Return (X, Y) of the center of cell containing provided text 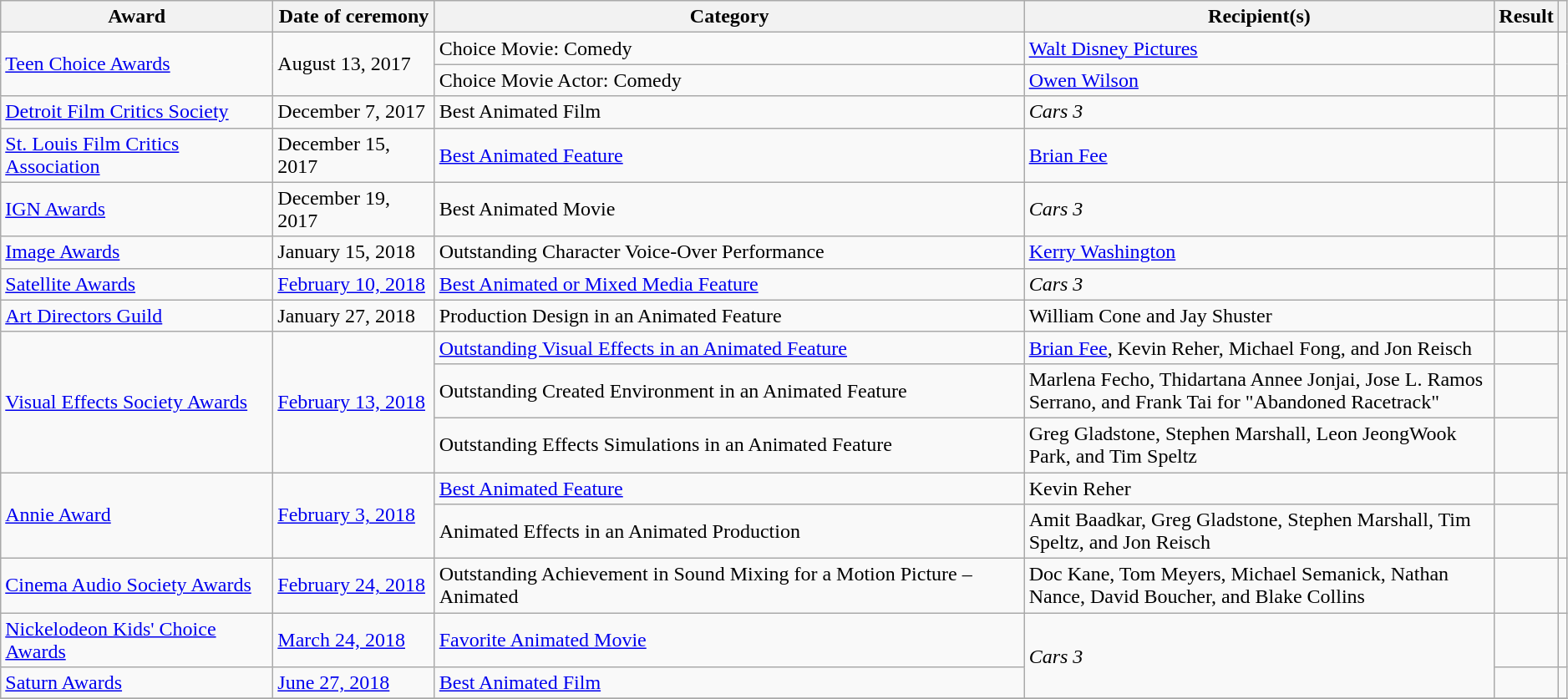
February 10, 2018 (354, 284)
Best Animated Movie (729, 209)
Award (137, 17)
Outstanding Character Voice-Over Performance (729, 252)
Best Animated or Mixed Media Feature (729, 284)
Nickelodeon Kids' Choice Awards (137, 640)
Brian Fee (1260, 155)
Doc Kane, Tom Meyers, Michael Semanick, Nathan Nance, David Boucher, and Blake Collins (1260, 586)
Choice Movie Actor: Comedy (729, 80)
Annie Award (137, 516)
Detroit Film Critics Society (137, 112)
Amit Baadkar, Greg Gladstone, Stephen Marshall, Tim Speltz, and Jon Reisch (1260, 531)
Brian Fee, Kevin Reher, Michael Fong, and Jon Reisch (1260, 347)
Kerry Washington (1260, 252)
Outstanding Created Environment in an Animated Feature (729, 391)
Animated Effects in an Animated Production (729, 531)
Production Design in an Animated Feature (729, 316)
Date of ceremony (354, 17)
Result (1526, 17)
January 15, 2018 (354, 252)
June 27, 2018 (354, 683)
Cinema Audio Society Awards (137, 586)
Outstanding Visual Effects in an Animated Feature (729, 347)
Kevin Reher (1260, 489)
Walt Disney Pictures (1260, 48)
Satellite Awards (137, 284)
March 24, 2018 (354, 640)
Image Awards (137, 252)
December 7, 2017 (354, 112)
Greg Gladstone, Stephen Marshall, Leon JeongWook Park, and Tim Speltz (1260, 444)
January 27, 2018 (354, 316)
February 3, 2018 (354, 516)
February 13, 2018 (354, 402)
Outstanding Achievement in Sound Mixing for a Motion Picture – Animated (729, 586)
William Cone and Jay Shuster (1260, 316)
Teen Choice Awards (137, 64)
Outstanding Effects Simulations in an Animated Feature (729, 444)
Favorite Animated Movie (729, 640)
February 24, 2018 (354, 586)
Marlena Fecho, Thidartana Annee Jonjai, Jose L. Ramos Serrano, and Frank Tai for "Abandoned Racetrack" (1260, 391)
August 13, 2017 (354, 64)
Art Directors Guild (137, 316)
Choice Movie: Comedy (729, 48)
Saturn Awards (137, 683)
Visual Effects Society Awards (137, 402)
December 19, 2017 (354, 209)
Category (729, 17)
Recipient(s) (1260, 17)
December 15, 2017 (354, 155)
Owen Wilson (1260, 80)
St. Louis Film Critics Association (137, 155)
IGN Awards (137, 209)
